Determine the [X, Y] coordinate at the center of the cell enclosing the given text.  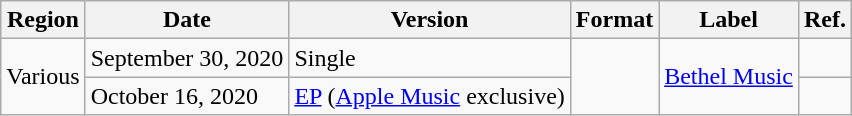
Ref. [824, 20]
Format [614, 20]
September 30, 2020 [187, 58]
Bethel Music [729, 77]
Label [729, 20]
Version [430, 20]
EP (Apple Music exclusive) [430, 96]
Date [187, 20]
Various [43, 77]
October 16, 2020 [187, 96]
Region [43, 20]
Single [430, 58]
